Determine the (X, Y) coordinate at the center of the cell enclosing the given text.  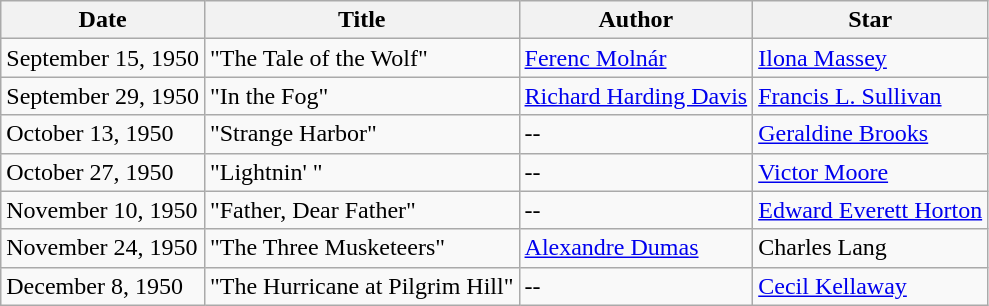
Title (362, 20)
Star (870, 20)
Date (103, 20)
"The Tale of the Wolf" (362, 58)
Victor Moore (870, 172)
December 8, 1950 (103, 286)
Geraldine Brooks (870, 134)
"Strange Harbor" (362, 134)
November 24, 1950 (103, 248)
September 15, 1950 (103, 58)
September 29, 1950 (103, 96)
Alexandre Dumas (636, 248)
"The Three Musketeers" (362, 248)
October 27, 1950 (103, 172)
Richard Harding Davis (636, 96)
Ferenc Molnár (636, 58)
Author (636, 20)
Cecil Kellaway (870, 286)
Charles Lang (870, 248)
"Lightnin' " (362, 172)
Francis L. Sullivan (870, 96)
"Father, Dear Father" (362, 210)
October 13, 1950 (103, 134)
November 10, 1950 (103, 210)
"In the Fog" (362, 96)
"The Hurricane at Pilgrim Hill" (362, 286)
Ilona Massey (870, 58)
Edward Everett Horton (870, 210)
